Pinpoint the cell where the given text exists, returning its [x, y] midpoint coordinate. 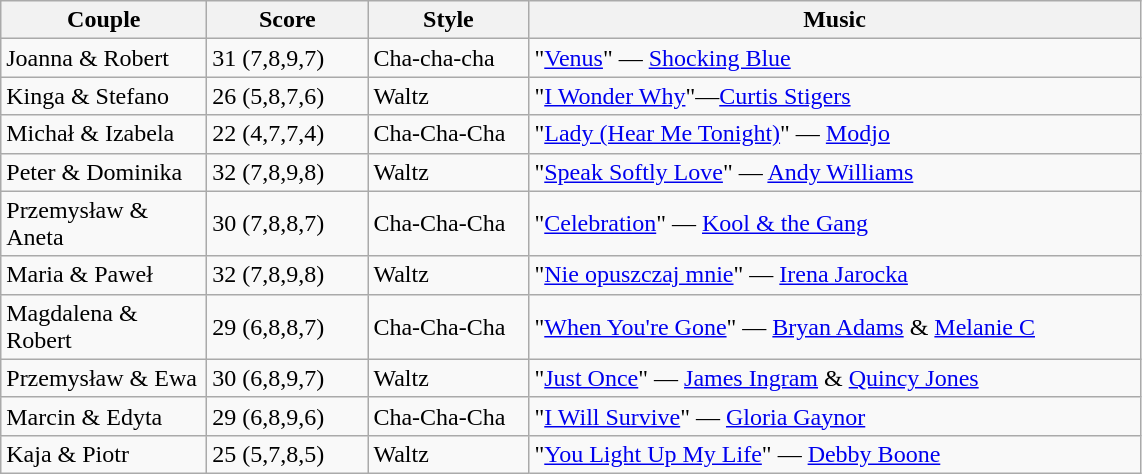
Joanna & Robert [104, 58]
Maria & Paweł [104, 275]
"Celebration" — Kool & the Gang [834, 224]
Przemysław & Aneta [104, 224]
Style [448, 20]
Michał & Izabela [104, 134]
30 (6,8,9,7) [288, 378]
31 (7,8,9,7) [288, 58]
"Nie opuszczaj mnie" — Irena Jarocka [834, 275]
29 (6,8,9,6) [288, 416]
25 (5,7,8,5) [288, 454]
Music [834, 20]
"I Wonder Why"—Curtis Stigers [834, 96]
"Speak Softly Love" — Andy Williams [834, 172]
Cha-cha-cha [448, 58]
"Lady (Hear Me Tonight)" — Modjo [834, 134]
"Just Once" — James Ingram & Quincy Jones [834, 378]
Przemysław & Ewa [104, 378]
Peter & Dominika [104, 172]
"I Will Survive" — Gloria Gaynor [834, 416]
Kinga & Stefano [104, 96]
Couple [104, 20]
"You Light Up My Life" — Debby Boone [834, 454]
Score [288, 20]
26 (5,8,7,6) [288, 96]
"When You're Gone" — Bryan Adams & Melanie C [834, 326]
30 (7,8,8,7) [288, 224]
22 (4,7,7,4) [288, 134]
"Venus" — Shocking Blue [834, 58]
Magdalena & Robert [104, 326]
Kaja & Piotr [104, 454]
29 (6,8,8,7) [288, 326]
Marcin & Edyta [104, 416]
